Identify which cell holds the provided text, then report its [x, y] central coordinate. 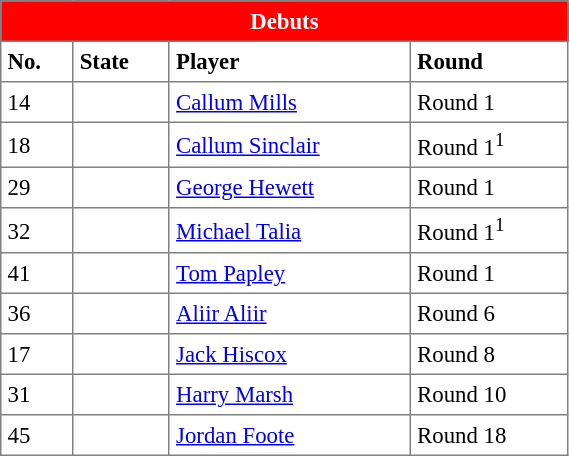
36 [37, 313]
Michael Talia [290, 230]
Round 10 [489, 394]
14 [37, 102]
Callum Sinclair [290, 144]
29 [37, 187]
31 [37, 394]
41 [37, 273]
Round 6 [489, 313]
Round 18 [489, 435]
45 [37, 435]
17 [37, 354]
Jordan Foote [290, 435]
18 [37, 144]
George Hewett [290, 187]
Aliir Aliir [290, 313]
32 [37, 230]
Round 8 [489, 354]
Harry Marsh [290, 394]
Callum Mills [290, 102]
Debuts [284, 21]
Round [489, 61]
Player [290, 61]
Jack Hiscox [290, 354]
Tom Papley [290, 273]
No. [37, 61]
State [121, 61]
